Provide the [x, y] coordinate of the cell's center where the given text is located.  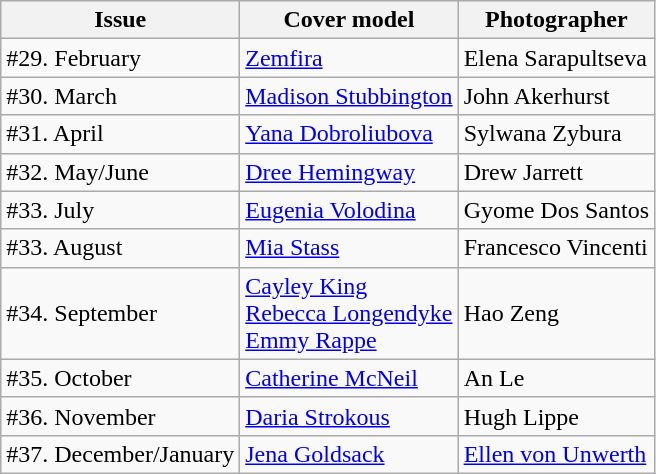
#37. December/January [120, 454]
Jena Goldsack [349, 454]
Francesco Vincenti [556, 248]
Catherine McNeil [349, 378]
Sylwana Zybura [556, 134]
Cayley KingRebecca LongendykeEmmy Rappe [349, 313]
Cover model [349, 20]
Eugenia Volodina [349, 210]
#35. October [120, 378]
Hao Zeng [556, 313]
John Akerhurst [556, 96]
Yana Dobroliubova [349, 134]
#33. July [120, 210]
Hugh Lippe [556, 416]
Dree Hemingway [349, 172]
#31. April [120, 134]
Zemfira [349, 58]
#34. September [120, 313]
Elena Sarapultseva [556, 58]
Ellen von Unwerth [556, 454]
#36. November [120, 416]
#30. March [120, 96]
Daria Strokous [349, 416]
#32. May/June [120, 172]
#33. August [120, 248]
Gyome Dos Santos [556, 210]
Mia Stass [349, 248]
An Le [556, 378]
Issue [120, 20]
Drew Jarrett [556, 172]
#29. February [120, 58]
Madison Stubbington [349, 96]
Photographer [556, 20]
